From the cell containing the given text, extract its center point as [x, y] coordinate. 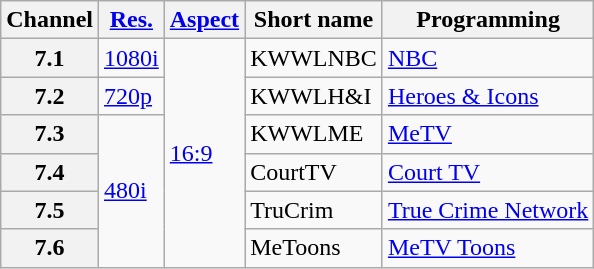
KWWLME [314, 134]
Aspect [204, 20]
7.4 [50, 172]
1080i [132, 58]
KWWLH&I [314, 96]
Channel [50, 20]
7.6 [50, 248]
KWWLNBC [314, 58]
7.2 [50, 96]
MeTV Toons [488, 248]
16:9 [204, 153]
NBC [488, 58]
Court TV [488, 172]
MeToons [314, 248]
Heroes & Icons [488, 96]
TruCrim [314, 210]
7.1 [50, 58]
7.3 [50, 134]
720p [132, 96]
CourtTV [314, 172]
MeTV [488, 134]
Short name [314, 20]
7.5 [50, 210]
480i [132, 191]
True Crime Network [488, 210]
Programming [488, 20]
Res. [132, 20]
